Return (X, Y) of the center of cell containing provided text 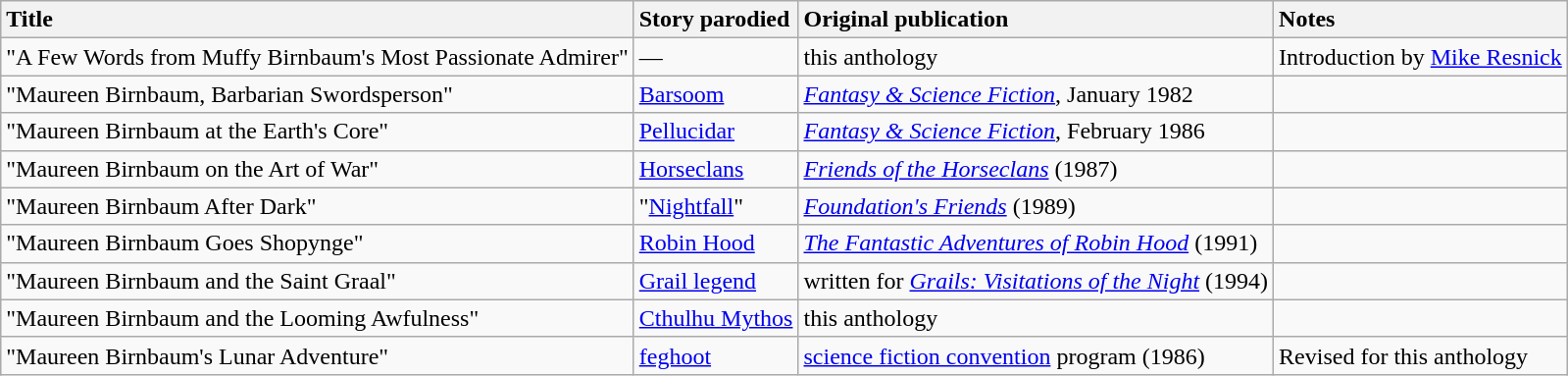
Robin Hood (716, 243)
Fantasy & Science Fiction, January 1982 (1036, 94)
Notes (1421, 20)
— (716, 57)
"Nightfall" (716, 206)
Cthulhu Mythos (716, 318)
Title (318, 20)
"Maureen Birnbaum Goes Shopynge" (318, 243)
Barsoom (716, 94)
"Maureen Birnbaum, Barbarian Swordsperson" (318, 94)
Grail legend (716, 281)
Pellucidar (716, 132)
Friends of the Horseclans (1987) (1036, 169)
Introduction by Mike Resnick (1421, 57)
written for Grails: Visitations of the Night (1994) (1036, 281)
Revised for this anthology (1421, 355)
"Maureen Birnbaum at the Earth's Core" (318, 132)
"Maureen Birnbaum After Dark" (318, 206)
"Maureen Birnbaum's Lunar Adventure" (318, 355)
"Maureen Birnbaum on the Art of War" (318, 169)
Fantasy & Science Fiction, February 1986 (1036, 132)
Horseclans (716, 169)
feghoot (716, 355)
The Fantastic Adventures of Robin Hood (1991) (1036, 243)
"A Few Words from Muffy Birnbaum's Most Passionate Admirer" (318, 57)
Story parodied (716, 20)
"Maureen Birnbaum and the Looming Awfulness" (318, 318)
Foundation's Friends (1989) (1036, 206)
"Maureen Birnbaum and the Saint Graal" (318, 281)
Original publication (1036, 20)
science fiction convention program (1986) (1036, 355)
